From the cell containing the given text, extract its center point as [x, y] coordinate. 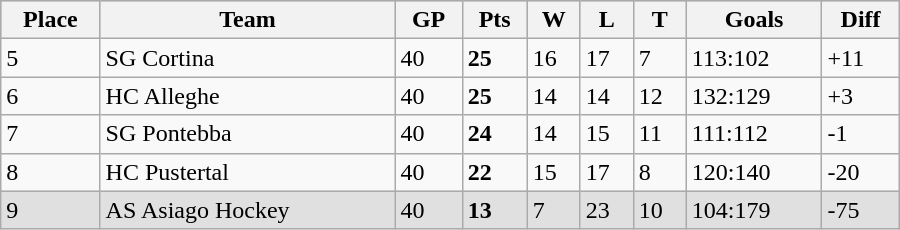
16 [554, 58]
132:129 [754, 96]
AS Asiago Hockey [248, 210]
120:140 [754, 172]
-75 [860, 210]
104:179 [754, 210]
Diff [860, 20]
Pts [494, 20]
T [660, 20]
W [554, 20]
Team [248, 20]
6 [50, 96]
13 [494, 210]
Goals [754, 20]
L [606, 20]
11 [660, 134]
12 [660, 96]
GP [428, 20]
+11 [860, 58]
9 [50, 210]
23 [606, 210]
24 [494, 134]
-1 [860, 134]
111:112 [754, 134]
SG Cortina [248, 58]
22 [494, 172]
-20 [860, 172]
HC Pustertal [248, 172]
113:102 [754, 58]
10 [660, 210]
SG Pontebba [248, 134]
5 [50, 58]
Place [50, 20]
+3 [860, 96]
HC Alleghe [248, 96]
